Identify which cell holds the provided text, then report its [X, Y] central coordinate. 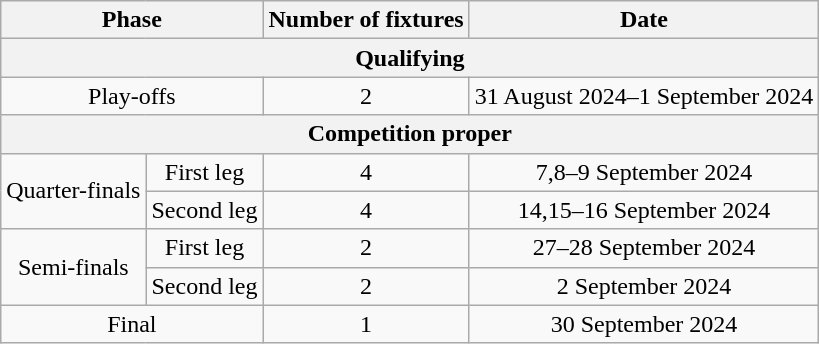
Final [132, 324]
27–28 September 2024 [644, 248]
Semi-finals [74, 267]
7,8–9 September 2024 [644, 172]
Quarter-finals [74, 191]
Play-offs [132, 96]
30 September 2024 [644, 324]
Date [644, 20]
Number of fixtures [366, 20]
31 August 2024–1 September 2024 [644, 96]
Phase [132, 20]
Competition proper [410, 134]
14,15–16 September 2024 [644, 210]
1 [366, 324]
Qualifying [410, 58]
2 September 2024 [644, 286]
